Provide the (x, y) coordinate of the cell's center where the given text is located.  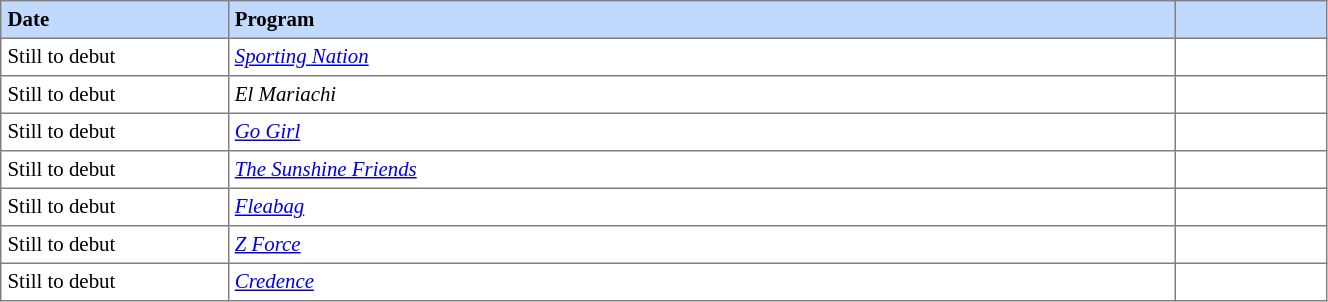
Sporting Nation (702, 57)
Fleabag (702, 207)
Z Force (702, 245)
Go Girl (702, 132)
Program (702, 20)
Date (114, 20)
Credence (702, 282)
The Sunshine Friends (702, 170)
El Mariachi (702, 95)
